Capture the cell that displays the provided text and extract its (X, Y) central coordinate. 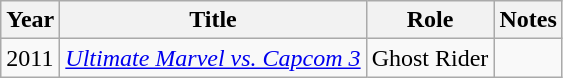
2011 (30, 58)
Ultimate Marvel vs. Capcom 3 (213, 58)
Role (430, 20)
Title (213, 20)
Year (30, 20)
Ghost Rider (430, 58)
Notes (528, 20)
